Capture the cell that displays the provided text and extract its (x, y) central coordinate. 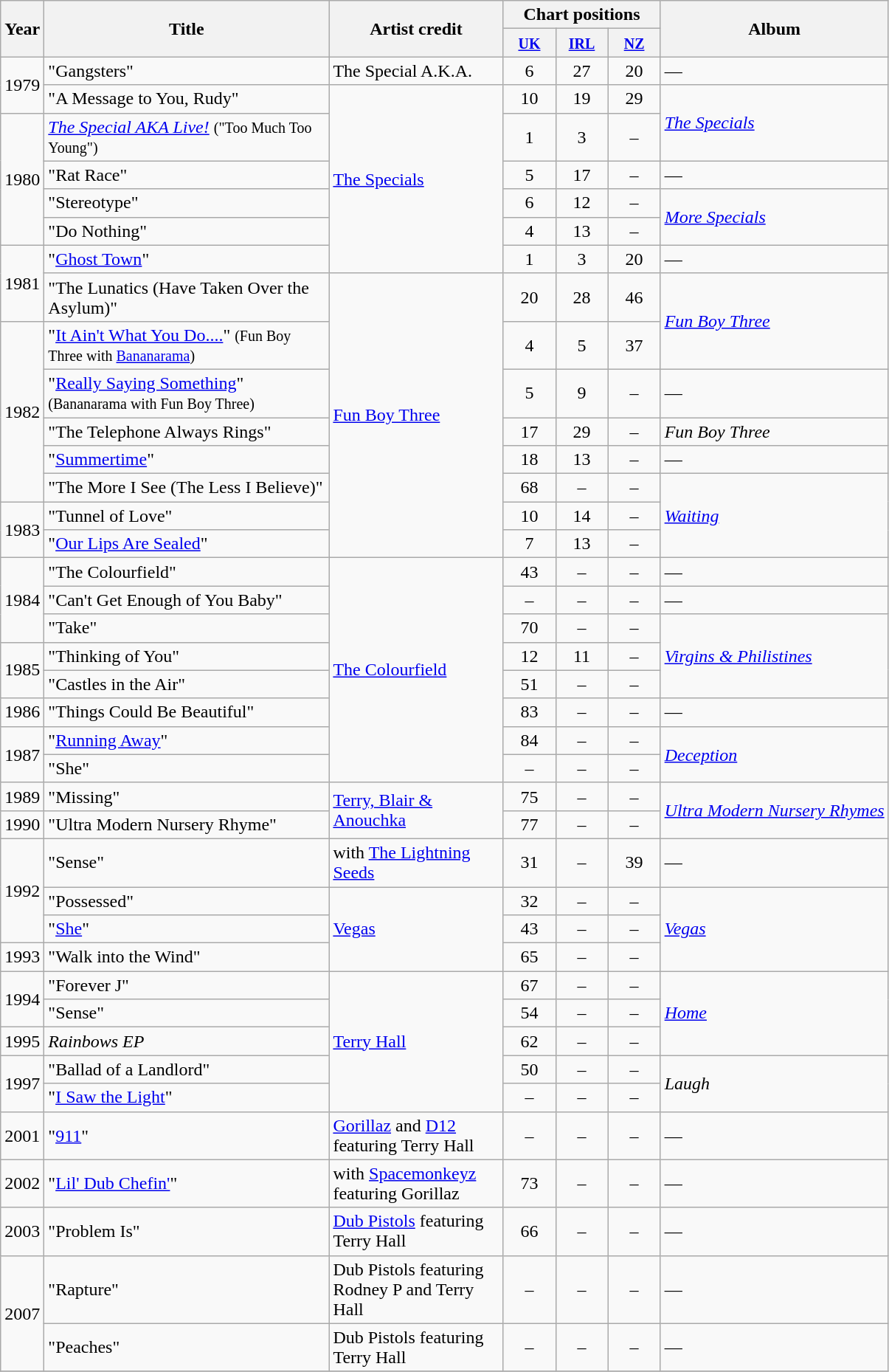
Title (187, 29)
66 (530, 1231)
NZ (634, 43)
11 (581, 656)
"Gangsters" (187, 71)
7 (530, 544)
32 (530, 901)
62 (530, 1041)
"I Saw the Light" (187, 1097)
1985 (22, 670)
"Ghost Town" (187, 259)
39 (634, 862)
1987 (22, 754)
"Rat Race" (187, 175)
1997 (22, 1083)
"Summertime" (187, 460)
Virgins & Philistines (775, 656)
Terry, Blair & Anouchka (416, 810)
2007 (22, 1314)
18 (530, 460)
Album (775, 29)
1990 (22, 824)
73 (530, 1184)
with The Lightning Seeds (416, 862)
Dub Pistols featuring Rodney P and Terry Hall (416, 1289)
"911" (187, 1135)
"The Colourfield" (187, 572)
Laugh (775, 1083)
1983 (22, 530)
Gorillaz and D12 featuring Terry Hall (416, 1135)
"Can't Get Enough of You Baby" (187, 600)
Year (22, 29)
77 (530, 824)
"The More I See (The Less I Believe)" (187, 488)
"Problem Is" (187, 1231)
9 (581, 393)
"Take" (187, 628)
1981 (22, 283)
"Castles in the Air" (187, 684)
The Special AKA Live! ("Too Much Too Young") (187, 137)
68 (530, 488)
14 (581, 516)
1984 (22, 600)
Chart positions (581, 15)
"Ultra Modern Nursery Rhyme" (187, 824)
"Walk into the Wind" (187, 957)
"Thinking of You" (187, 656)
1980 (22, 179)
84 (530, 740)
Ultra Modern Nursery Rhymes (775, 810)
65 (530, 957)
"Lil' Dub Chefin'" (187, 1184)
Deception (775, 754)
Waiting (775, 516)
"A Message to You, Rudy" (187, 99)
19 (581, 99)
28 (581, 297)
"Our Lips Are Sealed" (187, 544)
The Special A.K.A. (416, 71)
"Really Saying Something" (Bananarama with Fun Boy Three) (187, 393)
54 (530, 1013)
1992 (22, 890)
"Forever J" (187, 985)
with Spacemonkeyz featuring Gorillaz (416, 1184)
31 (530, 862)
Rainbows EP (187, 1041)
"Ballad of a Landlord" (187, 1069)
"Do Nothing" (187, 231)
Terry Hall (416, 1041)
27 (581, 71)
"The Telephone Always Rings" (187, 432)
"Rapture" (187, 1289)
"Stereotype" (187, 203)
"Tunnel of Love" (187, 516)
IRL (581, 43)
51 (530, 684)
70 (530, 628)
37 (634, 345)
"Missing" (187, 796)
UK (530, 43)
"It Ain't What You Do...." (Fun Boy Three with Bananarama) (187, 345)
Home (775, 1013)
2003 (22, 1231)
2002 (22, 1184)
1995 (22, 1041)
"Things Could Be Beautiful" (187, 712)
1986 (22, 712)
1993 (22, 957)
1982 (22, 411)
"Running Away" (187, 740)
2001 (22, 1135)
"The Lunatics (Have Taken Over the Asylum)" (187, 297)
75 (530, 796)
83 (530, 712)
46 (634, 297)
"Peaches" (187, 1348)
1989 (22, 796)
More Specials (775, 217)
"Possessed" (187, 901)
50 (530, 1069)
1979 (22, 85)
67 (530, 985)
The Colourfield (416, 670)
1994 (22, 999)
Artist credit (416, 29)
